Provide the [X, Y] coordinate of the cell's center where the given text is located.  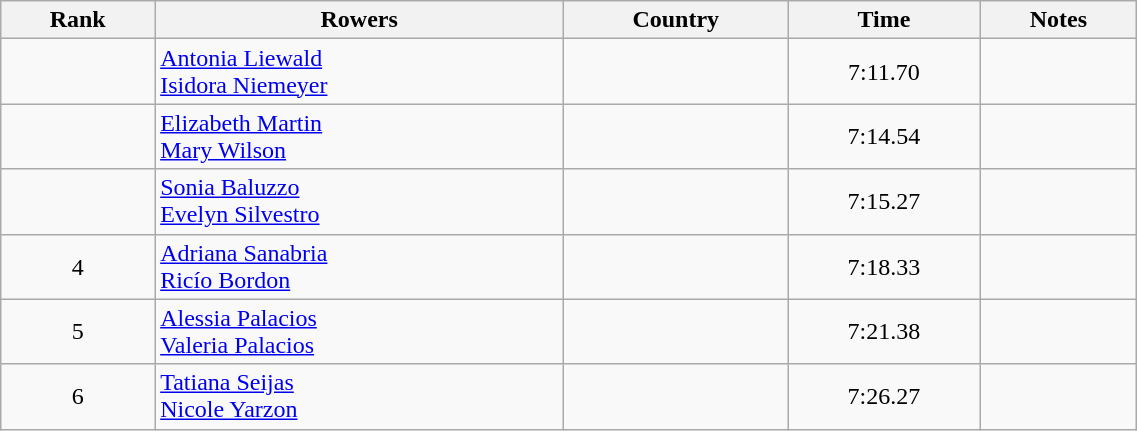
Country [676, 20]
Time [884, 20]
7:21.38 [884, 332]
7:18.33 [884, 266]
6 [78, 396]
Alessia PalaciosValeria Palacios [360, 332]
4 [78, 266]
7:11.70 [884, 72]
Elizabeth MartinMary Wilson [360, 136]
Notes [1058, 20]
Antonia LiewaldIsidora Niemeyer [360, 72]
Adriana SanabriaRicío Bordon [360, 266]
5 [78, 332]
7:14.54 [884, 136]
Rank [78, 20]
7:15.27 [884, 202]
Rowers [360, 20]
Tatiana SeijasNicole Yarzon [360, 396]
7:26.27 [884, 396]
Sonia BaluzzoEvelyn Silvestro [360, 202]
